Return the [x, y] coordinate for the center point of the cell that contains the specified text.  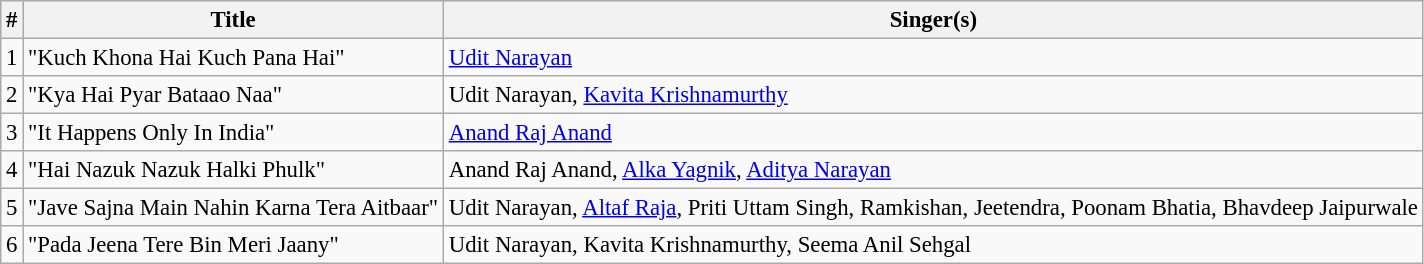
5 [12, 208]
Title [234, 20]
Singer(s) [933, 20]
2 [12, 95]
"It Happens Only In India" [234, 133]
"Pada Jeena Tere Bin Meri Jaany" [234, 245]
Udit Narayan, Kavita Krishnamurthy, Seema Anil Sehgal [933, 245]
Anand Raj Anand [933, 133]
"Hai Nazuk Nazuk Halki Phulk" [234, 170]
Udit Narayan, Kavita Krishnamurthy [933, 95]
"Jave Sajna Main Nahin Karna Tera Aitbaar" [234, 208]
6 [12, 245]
"Kya Hai Pyar Bataao Naa" [234, 95]
Anand Raj Anand, Alka Yagnik, Aditya Narayan [933, 170]
4 [12, 170]
Udit Narayan [933, 58]
Udit Narayan, Altaf Raja, Priti Uttam Singh, Ramkishan, Jeetendra, Poonam Bhatia, Bhavdeep Jaipurwale [933, 208]
3 [12, 133]
1 [12, 58]
"Kuch Khona Hai Kuch Pana Hai" [234, 58]
# [12, 20]
